Scan for the cell matching the given text and deliver its (X, Y) coordinate at center. 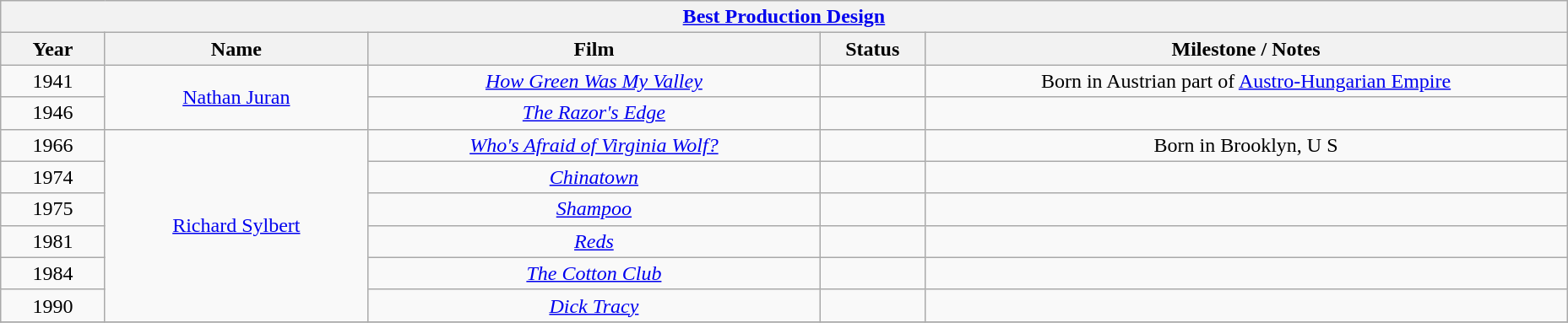
The Cotton Club (594, 273)
Richard Sylbert (236, 225)
Year (53, 49)
1981 (53, 241)
Chinatown (594, 177)
Film (594, 49)
1990 (53, 305)
Born in Austrian part of Austro-Hungarian Empire (1246, 81)
Nathan Juran (236, 97)
Reds (594, 241)
1975 (53, 209)
Who's Afraid of Virginia Wolf? (594, 145)
Born in Brooklyn, U S (1246, 145)
Best Production Design (784, 17)
Milestone / Notes (1246, 49)
Status (872, 49)
Name (236, 49)
1946 (53, 113)
The Razor's Edge (594, 113)
1984 (53, 273)
Shampoo (594, 209)
1941 (53, 81)
1966 (53, 145)
Dick Tracy (594, 305)
1974 (53, 177)
How Green Was My Valley (594, 81)
